Return the [x, y] coordinate for the center point of the cell that contains the specified text.  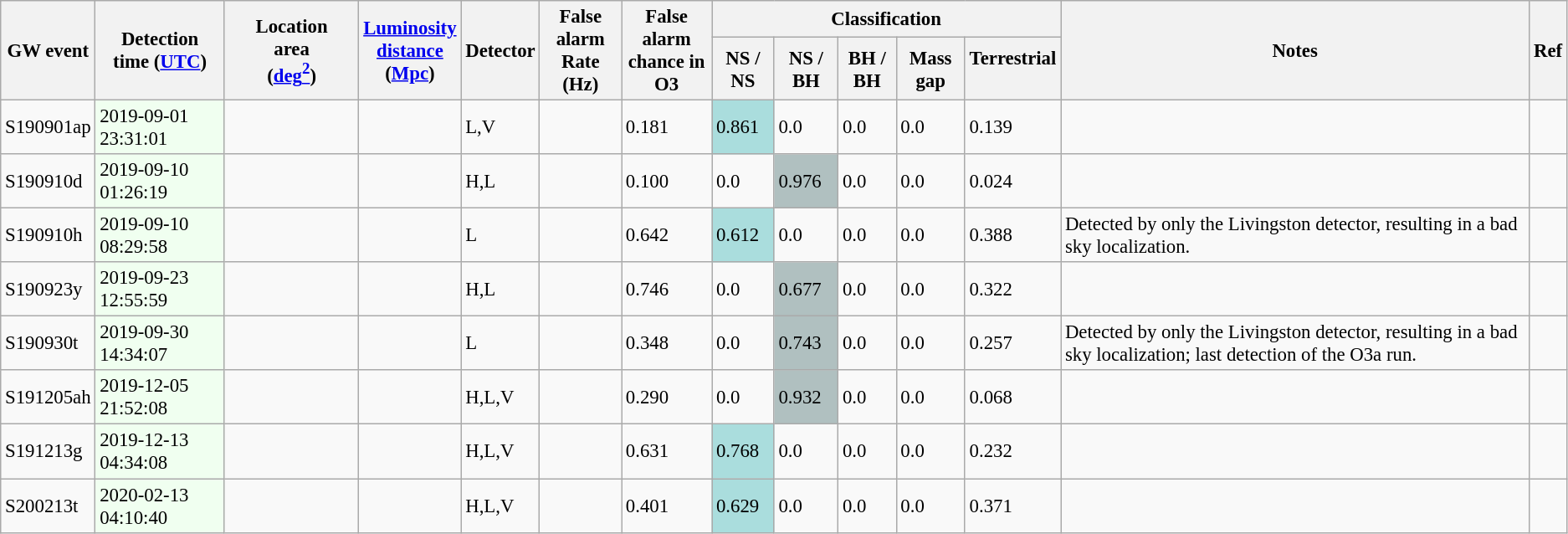
Classification [887, 19]
Ref [1548, 50]
2020-02-13 04:10:40 [160, 506]
S190910h [49, 236]
S200213t [49, 506]
0.068 [1012, 397]
False alarm Rate (Hz) [581, 50]
2019-09-1001:26:19 [160, 181]
Detectiontime (UTC) [160, 50]
BH / BH [867, 69]
2019-09-23 12:55:59 [160, 290]
0.290 [667, 397]
GW event [49, 50]
0.932 [806, 397]
2019-09-30 14:34:07 [160, 343]
S191213g [49, 452]
Luminositydistance(Mpc) [410, 50]
0.976 [806, 181]
2019-12-05 21:52:08 [160, 397]
0.629 [743, 506]
L,V [500, 127]
Locationarea(deg2) [291, 50]
0.861 [743, 127]
0.746 [667, 290]
0.612 [743, 236]
0.677 [806, 290]
0.100 [667, 181]
S190923y [49, 290]
0.024 [1012, 181]
2019-09-0123:31:01 [160, 127]
0.743 [806, 343]
0.631 [667, 452]
S190930t [49, 343]
0.388 [1012, 236]
0.348 [667, 343]
0.139 [1012, 127]
S191205ah [49, 397]
0.401 [667, 506]
Mass gap [930, 69]
Detected by only the Livingston detector, resulting in a bad sky localization; last detection of the O3a run. [1295, 343]
0.322 [1012, 290]
0.257 [1012, 343]
False alarmchance in O3 [667, 50]
0.642 [667, 236]
0.181 [667, 127]
NS / NS [743, 69]
2019-09-1008:29:58 [160, 236]
S190901ap [49, 127]
0.232 [1012, 452]
Detector [500, 50]
Detected by only the Livingston detector, resulting in a bad sky localization. [1295, 236]
2019-12-13 04:34:08 [160, 452]
0.371 [1012, 506]
0.768 [743, 452]
NS / BH [806, 69]
S190910d [49, 181]
Notes [1295, 50]
Terrestrial [1012, 69]
